Capture the cell that displays the provided text and extract its (x, y) central coordinate. 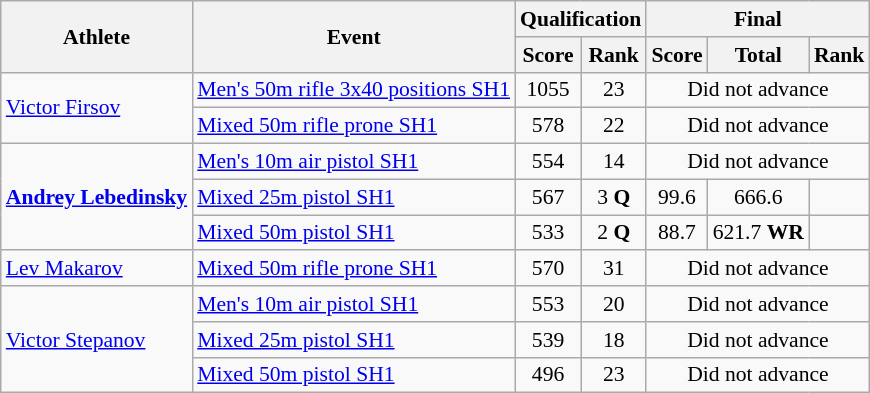
Victor Firsov (96, 108)
2 Q (614, 233)
Athlete (96, 36)
Qualification (580, 19)
31 (614, 269)
539 (548, 340)
14 (614, 162)
553 (548, 304)
1055 (548, 90)
578 (548, 126)
533 (548, 233)
18 (614, 340)
Lev Makarov (96, 269)
3 Q (614, 197)
Victor Stepanov (96, 340)
22 (614, 126)
496 (548, 375)
88.7 (676, 233)
567 (548, 197)
666.6 (758, 197)
Final (758, 19)
554 (548, 162)
570 (548, 269)
Total (758, 55)
99.6 (676, 197)
20 (614, 304)
Andrey Lebedinsky (96, 198)
Event (354, 36)
621.7 WR (758, 233)
Men's 50m rifle 3x40 positions SH1 (354, 90)
